Pinpoint the cell where the given text exists, returning its [x, y] midpoint coordinate. 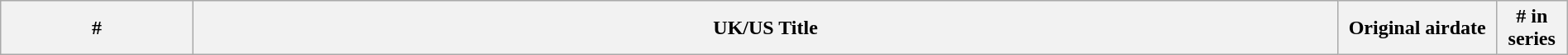
Original airdate [1417, 28]
UK/US Title [766, 28]
# in series [1532, 28]
# [97, 28]
